Determine the (x, y) coordinate at the center of the cell enclosing the given text.  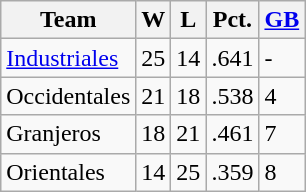
L (188, 20)
Orientales (68, 172)
.538 (232, 96)
Occidentales (68, 96)
.461 (232, 134)
Pct. (232, 20)
8 (282, 172)
W (154, 20)
GB (282, 20)
Team (68, 20)
7 (282, 134)
4 (282, 96)
.641 (232, 58)
.359 (232, 172)
Industriales (68, 58)
- (282, 58)
Granjeros (68, 134)
